Capture the cell that displays the provided text and extract its (X, Y) central coordinate. 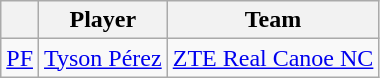
ZTE Real Canoe NC (273, 58)
Player (104, 20)
PF (20, 58)
Tyson Pérez (104, 58)
Team (273, 20)
